Find where the given text appears and provide that cell's center as [X, Y] coordinate. 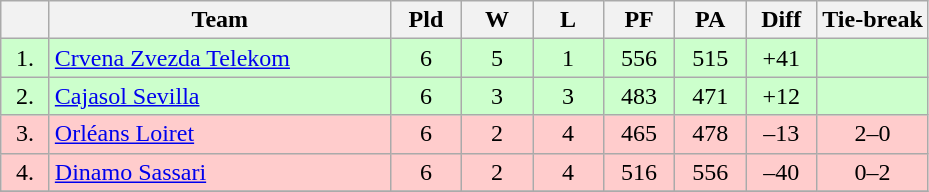
483 [640, 96]
0–2 [873, 172]
471 [710, 96]
516 [640, 172]
478 [710, 134]
PF [640, 20]
Pld [426, 20]
Tie-break [873, 20]
2. [26, 96]
Orléans Loiret [220, 134]
W [496, 20]
Diff [782, 20]
–40 [782, 172]
2–0 [873, 134]
PA [710, 20]
465 [640, 134]
+41 [782, 58]
Cajasol Sevilla [220, 96]
4. [26, 172]
L [568, 20]
515 [710, 58]
Team [220, 20]
1. [26, 58]
5 [496, 58]
+12 [782, 96]
Dinamo Sassari [220, 172]
–13 [782, 134]
Crvena Zvezda Telekom [220, 58]
3. [26, 134]
1 [568, 58]
